Output the (X, Y) coordinate of the center of the cell containing the given text.  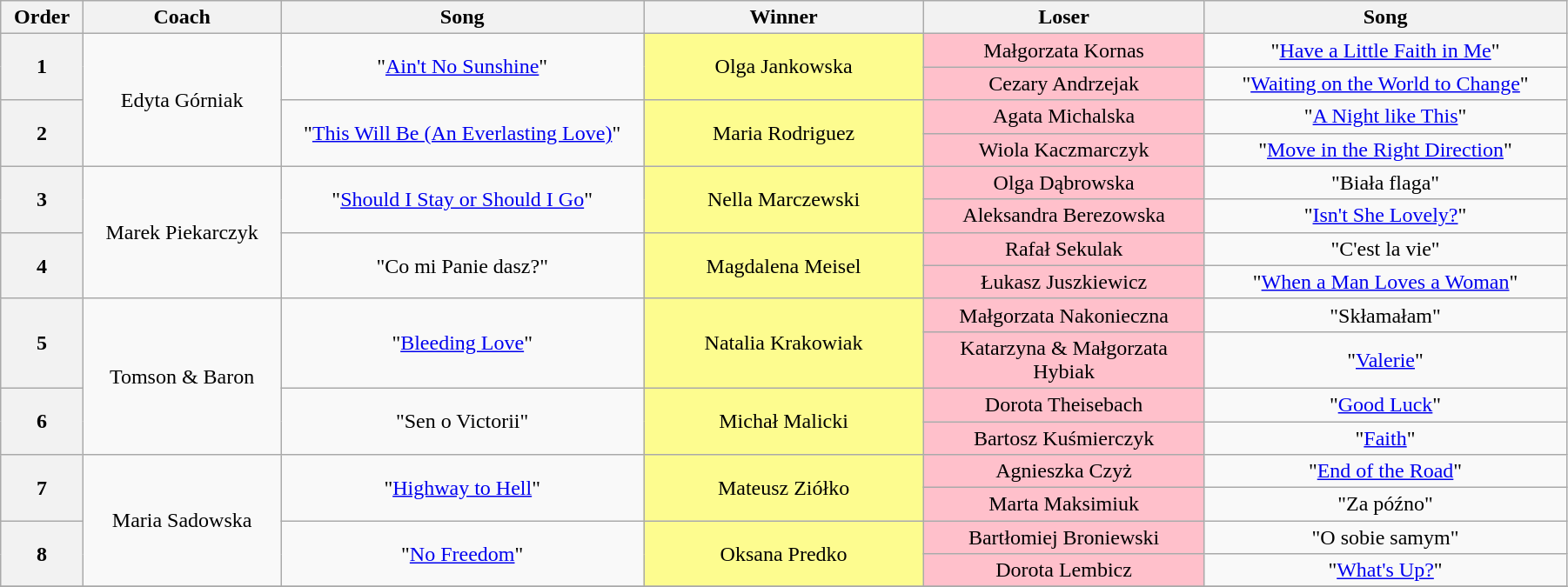
3 (42, 199)
"End of the Road" (1385, 471)
"When a Man Loves a Woman" (1385, 282)
Maria Sadowska (181, 521)
Marek Piekarczyk (181, 232)
Maria Rodriguez (784, 133)
Bartłomiej Broniewski (1064, 537)
Katarzyna & Małgorzata Hybiak (1064, 360)
6 (42, 421)
"No Freedom" (463, 554)
Coach (181, 17)
Michał Malicki (784, 421)
Agata Michalska (1064, 117)
"Should I Stay or Should I Go" (463, 199)
Dorota Lembicz (1064, 570)
"Co mi Panie dasz?" (463, 265)
Cezary Andrzejak (1064, 83)
"Sen o Victorii" (463, 421)
"A Night like This" (1385, 117)
Natalia Krakowiak (784, 343)
Loser (1064, 17)
"Good Luck" (1385, 404)
Małgorzata Nakonieczna (1064, 315)
Winner (784, 17)
1 (42, 67)
"What's Up?" (1385, 570)
Małgorzata Kornas (1064, 50)
8 (42, 554)
"Biała flaga" (1385, 183)
"C'est la vie" (1385, 249)
5 (42, 343)
2 (42, 133)
Mateusz Ziółko (784, 488)
"Highway to Hell" (463, 488)
Olga Jankowska (784, 67)
Łukasz Juszkiewicz (1064, 282)
"Ain't No Sunshine" (463, 67)
Marta Maksimiuk (1064, 504)
"Skłamałam" (1385, 315)
Order (42, 17)
Olga Dąbrowska (1064, 183)
Rafał Sekulak (1064, 249)
Edyta Górniak (181, 100)
Nella Marczewski (784, 199)
"Valerie" (1385, 360)
Oksana Predko (784, 554)
Wiola Kaczmarczyk (1064, 150)
Aleksandra Berezowska (1064, 216)
7 (42, 488)
4 (42, 265)
"Waiting on the World to Change" (1385, 83)
Tomson & Baron (181, 376)
"Isn't She Lovely?" (1385, 216)
"This Will Be (An Everlasting Love)" (463, 133)
"Faith" (1385, 437)
Magdalena Meisel (784, 265)
Dorota Theisebach (1064, 404)
Agnieszka Czyż (1064, 471)
"O sobie samym" (1385, 537)
"Have a Little Faith in Me" (1385, 50)
"Move in the Right Direction" (1385, 150)
Bartosz Kuśmierczyk (1064, 437)
"Za późno" (1385, 504)
"Bleeding Love" (463, 343)
